Extract the (x, y) coordinate from the center of the cell holding the provided text.  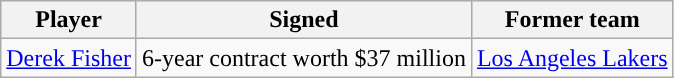
Signed (304, 20)
Player (69, 20)
6-year contract worth $37 million (304, 58)
Former team (572, 20)
Derek Fisher (69, 58)
Los Angeles Lakers (572, 58)
